Return the (X, Y) coordinate for the center point of the cell that contains the specified text.  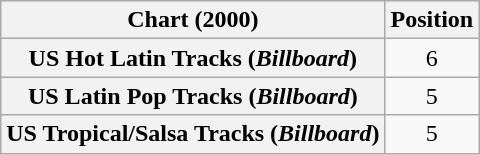
Chart (2000) (193, 20)
US Tropical/Salsa Tracks (Billboard) (193, 134)
US Hot Latin Tracks (Billboard) (193, 58)
6 (432, 58)
Position (432, 20)
US Latin Pop Tracks (Billboard) (193, 96)
